Output the [x, y] coordinate of the center of the cell containing the given text.  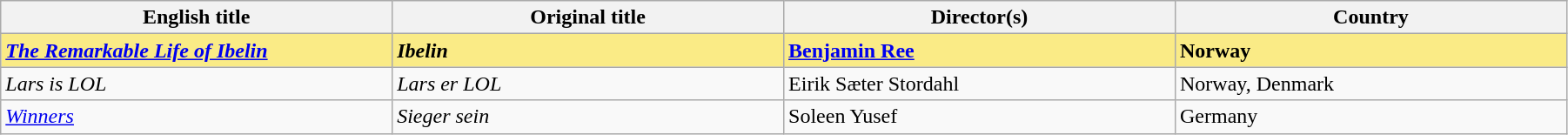
Sieger sein [588, 117]
Norway [1370, 51]
Original title [588, 17]
Lars is LOL [197, 84]
English title [197, 17]
The Remarkable Life of Ibelin [197, 51]
Lars er LOL [588, 84]
Germany [1370, 117]
Director(s) [980, 17]
Eirik Sæter Stordahl [980, 84]
Winners [197, 117]
Ibelin [588, 51]
Country [1370, 17]
Soleen Yusef [980, 117]
Benjamin Ree [980, 51]
Norway, Denmark [1370, 84]
